Output the (X, Y) coordinate of the center of the cell containing the given text.  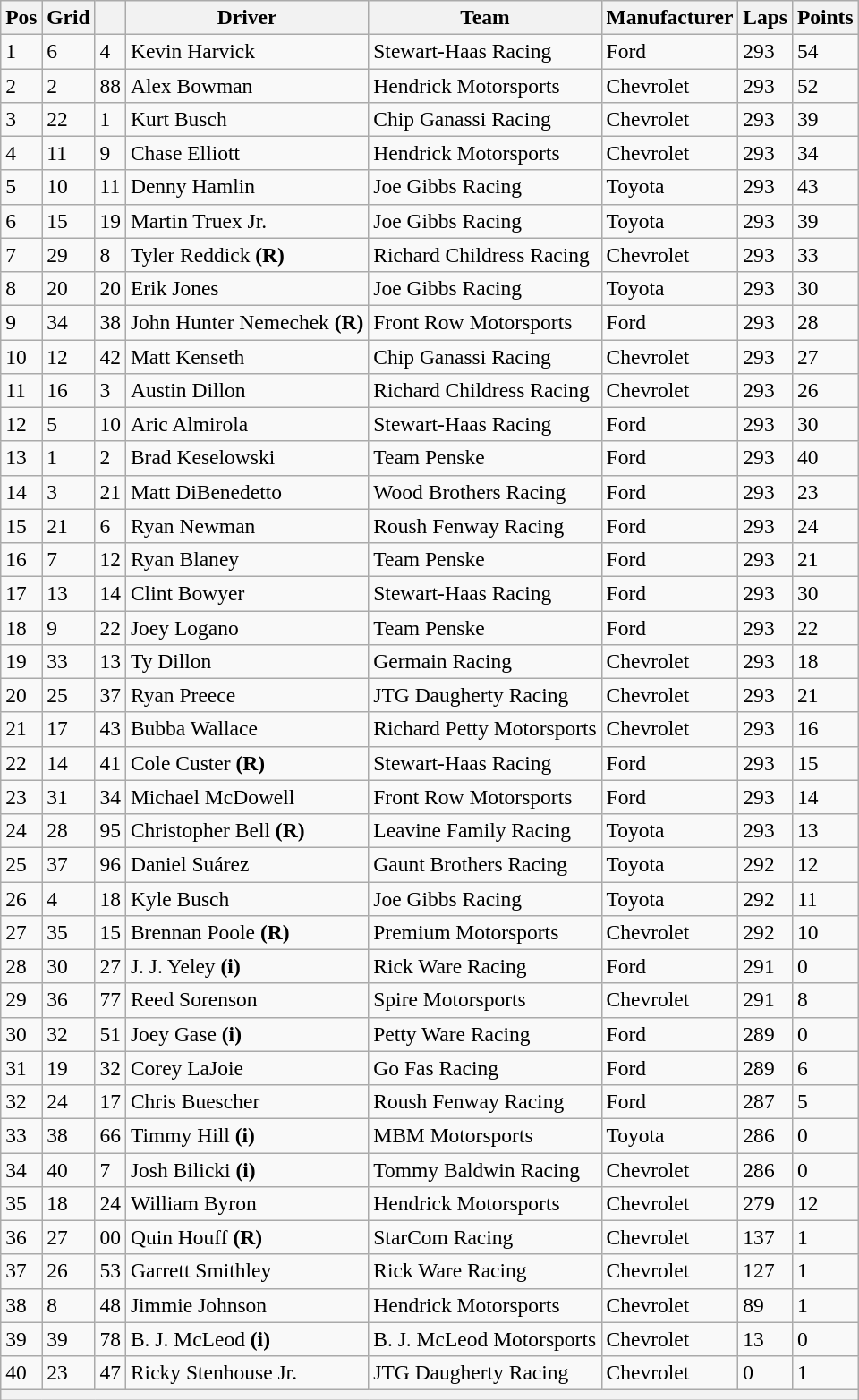
Tommy Baldwin Racing (485, 1169)
Team (485, 17)
Spire Motorsports (485, 1000)
B. J. McLeod (i) (247, 1339)
287 (766, 1101)
Matt DiBenedetto (247, 492)
Michael McDowell (247, 797)
41 (110, 763)
Chase Elliott (247, 153)
66 (110, 1135)
Wood Brothers Racing (485, 492)
Alex Bowman (247, 85)
Clint Bowyer (247, 593)
Brennan Poole (R) (247, 932)
Joey Logano (247, 627)
Brad Keselowski (247, 458)
279 (766, 1203)
Ryan Blaney (247, 559)
Richard Petty Motorsports (485, 729)
Martin Truex Jr. (247, 221)
Laps (766, 17)
Austin Dillon (247, 390)
Gaunt Brothers Racing (485, 864)
Leavine Family Racing (485, 830)
95 (110, 830)
MBM Motorsports (485, 1135)
Grid (68, 17)
47 (110, 1372)
77 (110, 1000)
Joey Gase (i) (247, 1034)
137 (766, 1237)
Denny Hamlin (247, 187)
Kevin Harvick (247, 51)
Quin Houff (R) (247, 1237)
Ty Dillon (247, 661)
Bubba Wallace (247, 729)
Erik Jones (247, 288)
Corey LaJoie (247, 1068)
J. J. Yeley (i) (247, 966)
52 (825, 85)
Reed Sorenson (247, 1000)
Points (825, 17)
Aric Almirola (247, 424)
48 (110, 1305)
Petty Ware Racing (485, 1034)
00 (110, 1237)
Jimmie Johnson (247, 1305)
Tyler Reddick (R) (247, 255)
Pos (21, 17)
Manufacturer (669, 17)
Ryan Preece (247, 695)
53 (110, 1271)
Go Fas Racing (485, 1068)
54 (825, 51)
96 (110, 864)
51 (110, 1034)
Germain Racing (485, 661)
Matt Kenseth (247, 356)
StarCom Racing (485, 1237)
Timmy Hill (i) (247, 1135)
42 (110, 356)
Ryan Newman (247, 526)
Premium Motorsports (485, 932)
Kurt Busch (247, 119)
Christopher Bell (R) (247, 830)
Ricky Stenhouse Jr. (247, 1372)
78 (110, 1339)
Kyle Busch (247, 898)
89 (766, 1305)
Cole Custer (R) (247, 763)
88 (110, 85)
Josh Bilicki (i) (247, 1169)
Chris Buescher (247, 1101)
John Hunter Nemechek (R) (247, 322)
B. J. McLeod Motorsports (485, 1339)
Driver (247, 17)
Daniel Suárez (247, 864)
127 (766, 1271)
William Byron (247, 1203)
Garrett Smithley (247, 1271)
